Extract the [X, Y] coordinate from the center of the cell holding the provided text.  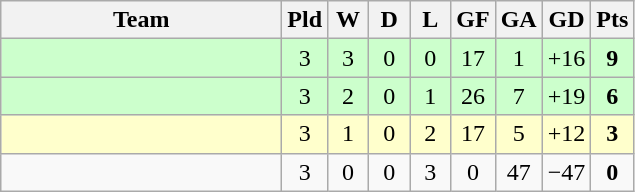
6 [612, 96]
+19 [566, 96]
D [390, 20]
Pts [612, 20]
Pld [305, 20]
+12 [566, 134]
GD [566, 20]
GA [518, 20]
7 [518, 96]
47 [518, 172]
+16 [566, 58]
5 [518, 134]
−47 [566, 172]
26 [473, 96]
9 [612, 58]
GF [473, 20]
Team [142, 20]
L [430, 20]
W [348, 20]
